Identify which cell holds the provided text, then report its [X, Y] central coordinate. 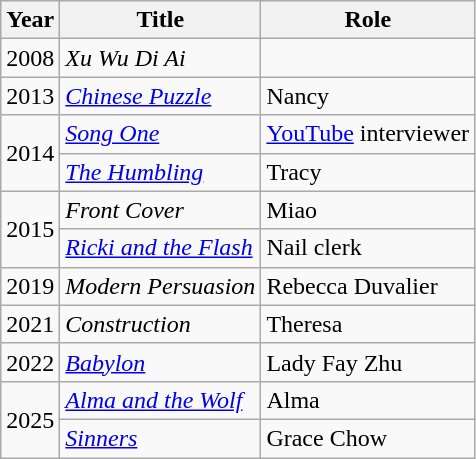
2014 [30, 153]
2022 [30, 362]
Year [30, 20]
Grace Chow [368, 438]
Rebecca Duvalier [368, 286]
Song One [160, 134]
Alma [368, 400]
Alma and the Wolf [160, 400]
Miao [368, 210]
YouTube interviewer [368, 134]
Role [368, 20]
Chinese Puzzle [160, 96]
Nail clerk [368, 248]
Xu Wu Di Ai [160, 58]
2021 [30, 324]
2015 [30, 229]
Construction [160, 324]
The Humbling [160, 172]
2019 [30, 286]
2025 [30, 419]
Babylon [160, 362]
Nancy [368, 96]
2013 [30, 96]
Theresa [368, 324]
Ricki and the Flash [160, 248]
Title [160, 20]
Front Cover [160, 210]
2008 [30, 58]
Sinners [160, 438]
Tracy [368, 172]
Lady Fay Zhu [368, 362]
Modern Persuasion [160, 286]
